Capture the cell that displays the provided text and extract its [x, y] central coordinate. 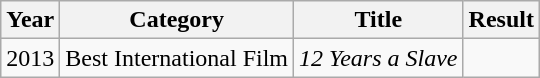
Category [177, 20]
Title [379, 20]
12 Years a Slave [379, 58]
Year [30, 20]
Result [501, 20]
Best International Film [177, 58]
2013 [30, 58]
